Pinpoint the cell where the given text exists, returning its [x, y] midpoint coordinate. 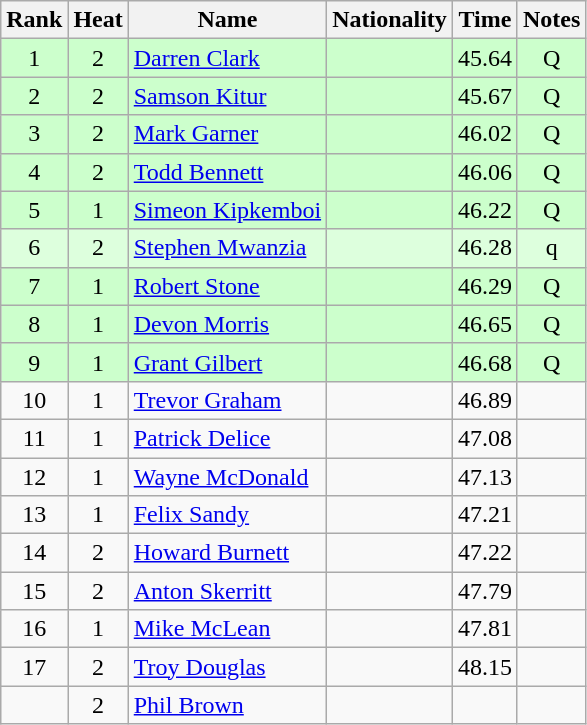
7 [34, 286]
Notes [551, 20]
Grant Gilbert [227, 362]
Heat [98, 20]
14 [34, 553]
9 [34, 362]
46.06 [484, 172]
47.08 [484, 438]
Troy Douglas [227, 667]
Anton Skerritt [227, 591]
16 [34, 629]
15 [34, 591]
46.22 [484, 210]
Name [227, 20]
Howard Burnett [227, 553]
q [551, 248]
12 [34, 477]
46.29 [484, 286]
Mike McLean [227, 629]
Robert Stone [227, 286]
17 [34, 667]
3 [34, 134]
45.64 [484, 58]
Patrick Delice [227, 438]
4 [34, 172]
48.15 [484, 667]
Felix Sandy [227, 515]
46.02 [484, 134]
46.89 [484, 400]
47.79 [484, 591]
Devon Morris [227, 324]
10 [34, 400]
Stephen Mwanzia [227, 248]
47.22 [484, 553]
13 [34, 515]
8 [34, 324]
Phil Brown [227, 705]
Simeon Kipkemboi [227, 210]
Nationality [390, 20]
Trevor Graham [227, 400]
11 [34, 438]
46.65 [484, 324]
Wayne McDonald [227, 477]
Darren Clark [227, 58]
45.67 [484, 96]
6 [34, 248]
46.68 [484, 362]
46.28 [484, 248]
5 [34, 210]
47.21 [484, 515]
Mark Garner [227, 134]
Rank [34, 20]
Todd Bennett [227, 172]
47.13 [484, 477]
Time [484, 20]
Samson Kitur [227, 96]
47.81 [484, 629]
